Return the (x, y) coordinate for the center point of the cell that contains the specified text.  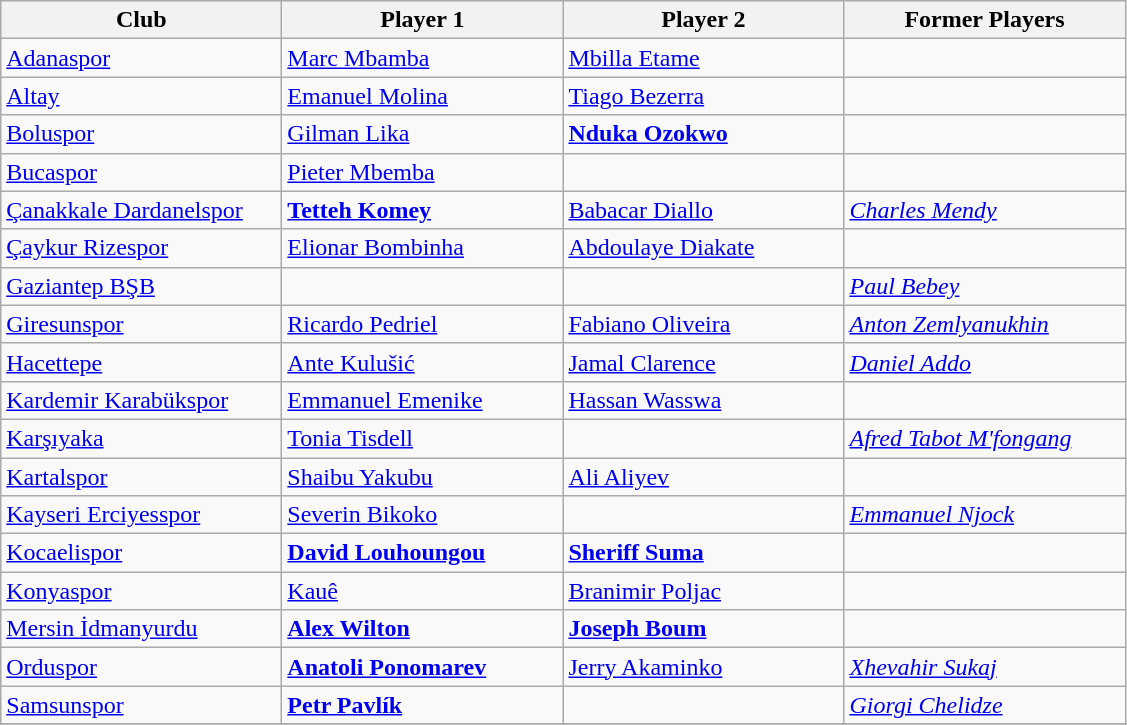
Emanuel Molina (422, 96)
Fabiano Oliveira (704, 324)
Orduspor (142, 667)
Xhevahir Sukaj (984, 667)
Nduka Ozokwo (704, 134)
Elionar Bombinha (422, 248)
Ali Aliyev (704, 477)
Pieter Mbemba (422, 172)
Sheriff Suma (704, 553)
Babacar Diallo (704, 210)
Giorgi Chelidze (984, 705)
Emmanuel Emenike (422, 400)
Branimir Poljac (704, 591)
Tonia Tisdell (422, 438)
Karşıyaka (142, 438)
Player 2 (704, 20)
Hassan Wasswa (704, 400)
Boluspor (142, 134)
Tiago Bezerra (704, 96)
Alex Wilton (422, 629)
Joseph Boum (704, 629)
Ante Kulušić (422, 362)
Club (142, 20)
Mbilla Etame (704, 58)
Çaykur Rizespor (142, 248)
Shaibu Yakubu (422, 477)
Mersin İdmanyurdu (142, 629)
Daniel Addo (984, 362)
Adanaspor (142, 58)
Hacettepe (142, 362)
Petr Pavlík (422, 705)
Giresunspor (142, 324)
Paul Bebey (984, 286)
Kardemir Karabükspor (142, 400)
Bucaspor (142, 172)
Jerry Akaminko (704, 667)
Gaziantep BŞB (142, 286)
Kayseri Erciyesspor (142, 515)
Marc Mbamba (422, 58)
Kauê (422, 591)
Altay (142, 96)
Konyaspor (142, 591)
Abdoulaye Diakate (704, 248)
David Louhoungou (422, 553)
Tetteh Komey (422, 210)
Ricardo Pedriel (422, 324)
Jamal Clarence (704, 362)
Afred Tabot M'fongang (984, 438)
Anton Zemlyanukhin (984, 324)
Severin Bikoko (422, 515)
Kocaelispor (142, 553)
Çanakkale Dardanelspor (142, 210)
Anatoli Ponomarev (422, 667)
Emmanuel Njock (984, 515)
Charles Mendy (984, 210)
Gilman Lika (422, 134)
Former Players (984, 20)
Samsunspor (142, 705)
Player 1 (422, 20)
Kartalspor (142, 477)
